Determine the (X, Y) coordinate at the center of the cell enclosing the given text.  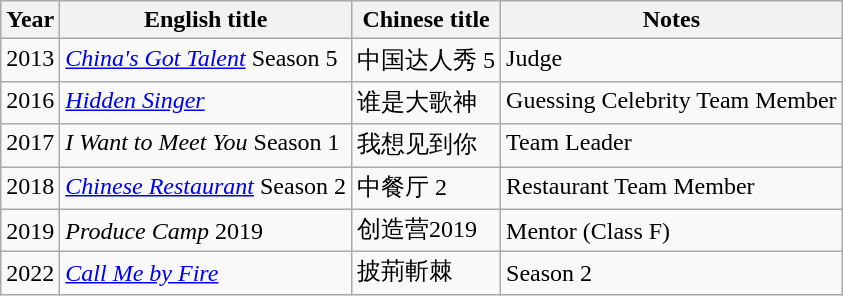
I Want to Meet You Season 1 (206, 146)
Restaurant Team Member (672, 188)
我想见到你 (426, 146)
Guessing Celebrity Team Member (672, 102)
Team Leader (672, 146)
Chinese Restaurant Season 2 (206, 188)
2018 (30, 188)
Judge (672, 60)
Year (30, 20)
English title (206, 20)
Produce Camp 2019 (206, 230)
中餐厅 2 (426, 188)
China's Got Talent Season 5 (206, 60)
Chinese title (426, 20)
Season 2 (672, 274)
Mentor (Class F) (672, 230)
谁是大歌神 (426, 102)
Call Me by Fire (206, 274)
2013 (30, 60)
创造营2019 (426, 230)
2019 (30, 230)
2022 (30, 274)
中国达人秀 5 (426, 60)
2016 (30, 102)
2017 (30, 146)
Notes (672, 20)
披荊斬棘 (426, 274)
Hidden Singer (206, 102)
